Scan for the cell matching the given text and deliver its (x, y) coordinate at center. 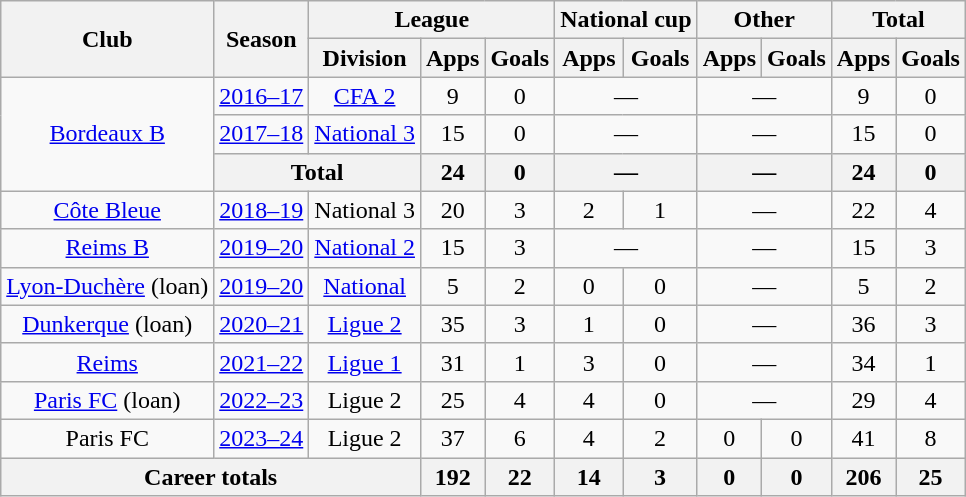
Club (108, 39)
National cup (626, 20)
2018–19 (262, 210)
National (365, 286)
14 (589, 477)
41 (863, 438)
Dunkerque (loan) (108, 324)
2023–24 (262, 438)
League (432, 20)
36 (863, 324)
31 (452, 362)
Paris FC (loan) (108, 400)
2022–23 (262, 400)
37 (452, 438)
8 (931, 438)
2021–22 (262, 362)
Ligue 1 (365, 362)
2017–18 (262, 134)
20 (452, 210)
2020–21 (262, 324)
Season (262, 39)
29 (863, 400)
Côte Bleue (108, 210)
34 (863, 362)
Other (764, 20)
Career totals (211, 477)
National 2 (365, 248)
Division (365, 58)
192 (452, 477)
Paris FC (108, 438)
CFA 2 (365, 96)
Lyon-Duchère (loan) (108, 286)
35 (452, 324)
Reims (108, 362)
Reims B (108, 248)
6 (520, 438)
Bordeaux B (108, 134)
206 (863, 477)
2016–17 (262, 96)
